Return the (x, y) coordinate for the center point of the cell that contains the specified text.  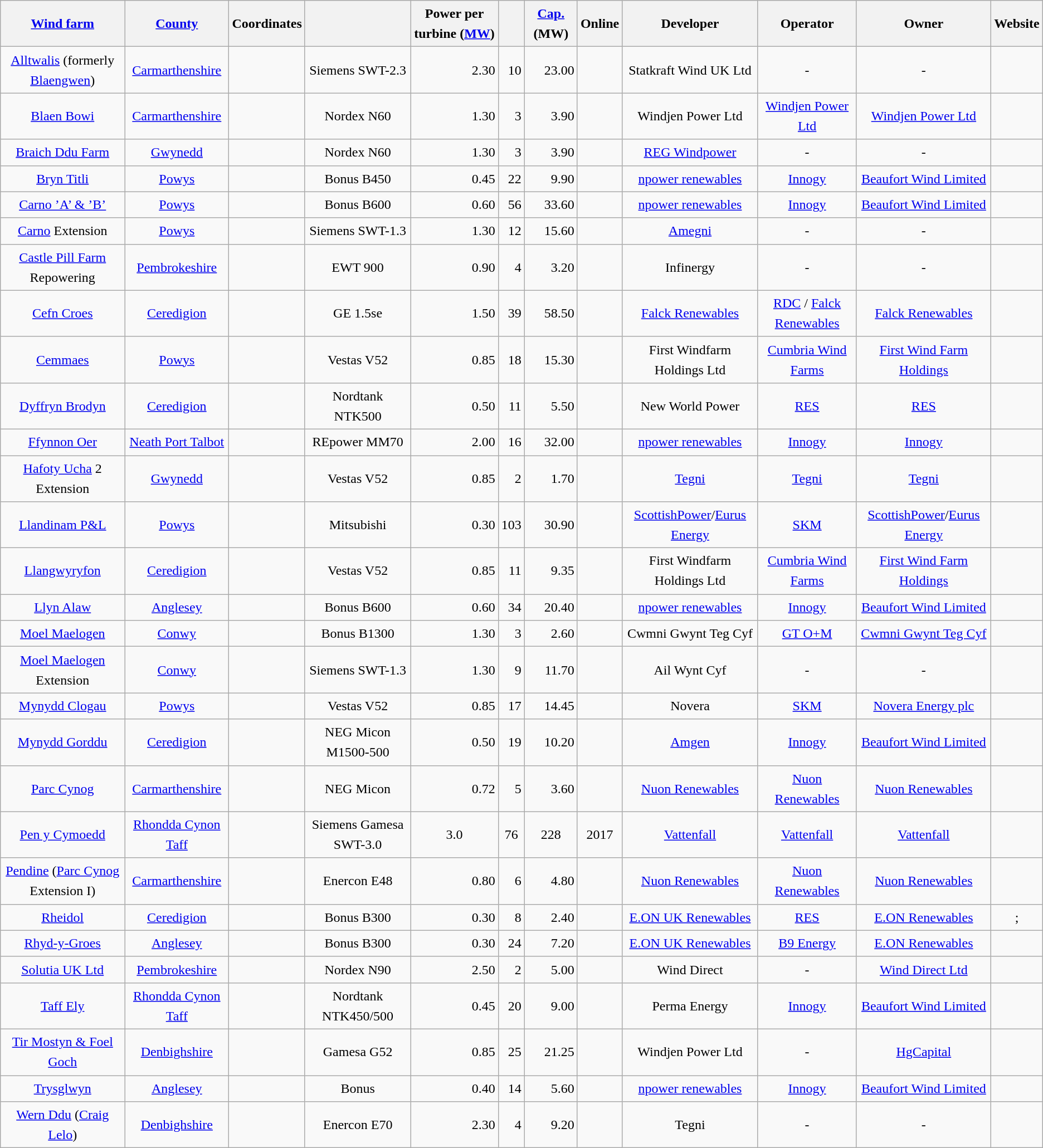
Owner (924, 23)
32.00 (550, 442)
9.00 (550, 1006)
Statkraft Wind UK Ltd (690, 70)
22 (511, 178)
Developer (690, 23)
Wind Direct (690, 969)
9 (511, 670)
9.35 (550, 571)
1.70 (550, 479)
Infinergy (690, 267)
Website (1017, 23)
Moel Maelogen (62, 634)
5.60 (550, 1088)
18 (511, 360)
23.00 (550, 70)
Llandinam P&L (62, 525)
Wern Ddu (Craig Lelo) (62, 1125)
Llyn Alaw (62, 607)
33.60 (550, 205)
Mynydd Gorddu (62, 742)
Rhyd-y-Groes (62, 944)
Rheidol (62, 917)
1.50 (455, 313)
EWT 900 (358, 267)
34 (511, 607)
Coordinates (267, 23)
Power per turbine (MW) (455, 23)
Castle Pill Farm Repowering (62, 267)
Nordtank NTK450/500 (358, 1006)
Online (600, 23)
Solutia UK Ltd (62, 969)
Wind Direct Ltd (924, 969)
20 (511, 1006)
County (177, 23)
Cefn Croes (62, 313)
Parc Cynog (62, 789)
Perma Energy (690, 1006)
REpower MM70 (358, 442)
Nordtank NTK500 (358, 406)
Nordex N90 (358, 969)
Amgen (690, 742)
Carno ’A’ & ’B’ (62, 205)
103 (511, 525)
4.80 (550, 881)
39 (511, 313)
5 (511, 789)
Hafoty Ucha 2 Extension (62, 479)
Mitsubishi (358, 525)
HgCapital (924, 1052)
5.00 (550, 969)
NEG Micon M1500-500 (358, 742)
Moel Maelogen Extension (62, 670)
19 (511, 742)
Enercon E70 (358, 1125)
Carno Extension (62, 231)
21.25 (550, 1052)
0.72 (455, 789)
17 (511, 706)
GT O+M (807, 634)
Llangwyryfon (62, 571)
7.20 (550, 944)
GE 1.5se (358, 313)
Operator (807, 23)
8 (511, 917)
30.90 (550, 525)
Pen y Cymoedd (62, 834)
9.90 (550, 178)
2017 (600, 834)
Siemens Gamesa SWT-3.0 (358, 834)
Pendine (Parc Cynog Extension I) (62, 881)
6 (511, 881)
Gamesa G52 (358, 1052)
Bryn Titli (62, 178)
56 (511, 205)
Dyffryn Brodyn (62, 406)
Cemmaes (62, 360)
Cap. (MW) (550, 23)
12 (511, 231)
58.50 (550, 313)
Alltwalis (formerly Blaengwen) (62, 70)
3.60 (550, 789)
10.20 (550, 742)
0.90 (455, 267)
24 (511, 944)
Amegni (690, 231)
2.40 (550, 917)
15.30 (550, 360)
20.40 (550, 607)
15.60 (550, 231)
0.80 (455, 881)
RDC / Falck Renewables (807, 313)
9.20 (550, 1125)
; (1017, 917)
Trysglwyn (62, 1088)
2.50 (455, 969)
Bonus B1300 (358, 634)
76 (511, 834)
14.45 (550, 706)
14 (511, 1088)
0.40 (455, 1088)
New World Power (690, 406)
Novera (690, 706)
Bonus B450 (358, 178)
Taff Ely (62, 1006)
11.70 (550, 670)
16 (511, 442)
Wind farm (62, 23)
Ffynnon Oer (62, 442)
5.50 (550, 406)
Tir Mostyn & Foel Goch (62, 1052)
Neath Port Talbot (177, 442)
B9 Energy (807, 944)
Enercon E48 (358, 881)
10 (511, 70)
3.20 (550, 267)
Bonus (358, 1088)
Blaen Bowi (62, 116)
Siemens SWT-2.3 (358, 70)
Novera Energy plc (924, 706)
2.60 (550, 634)
228 (550, 834)
Braich Ddu Farm (62, 153)
25 (511, 1052)
REG Windpower (690, 153)
3.0 (455, 834)
2.00 (455, 442)
NEG Micon (358, 789)
Ail Wynt Cyf (690, 670)
Mynydd Clogau (62, 706)
